Provide the (X, Y) coordinate of the cell's center where the given text is located.  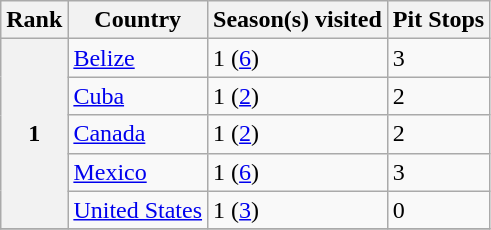
1 (34, 134)
Canada (138, 134)
Cuba (138, 96)
Belize (138, 58)
Mexico (138, 172)
United States (138, 210)
1 (3) (298, 210)
Rank (34, 20)
Season(s) visited (298, 20)
0 (438, 210)
Country (138, 20)
Pit Stops (438, 20)
